Capture the cell that displays the provided text and extract its [X, Y] central coordinate. 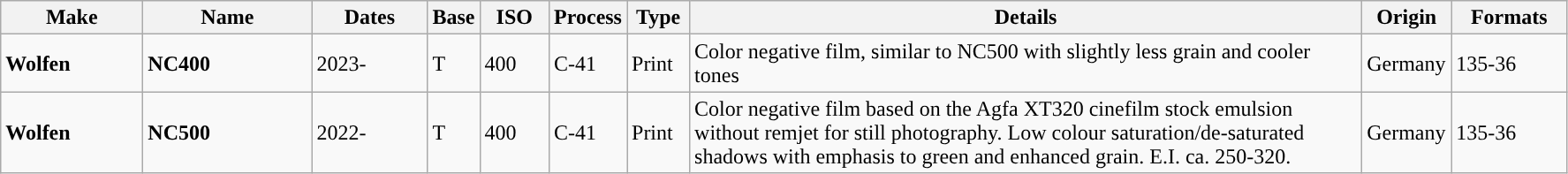
Process [588, 18]
NC500 [228, 132]
Origin [1406, 18]
Color negative film, similar to NC500 with slightly less grain and cooler tones [1026, 64]
Name [228, 18]
ISO [514, 18]
NC400 [228, 64]
Make [72, 18]
Dates [369, 18]
2023- [369, 64]
Formats [1509, 18]
Base [454, 18]
Details [1026, 18]
2022- [369, 132]
Type [659, 18]
